Search for the cell housing the specified text and yield its [X, Y] center coordinate. 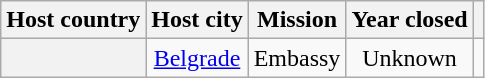
Host country [74, 20]
Mission [297, 20]
Embassy [297, 58]
Unknown [410, 58]
Year closed [410, 20]
Belgrade [197, 58]
Host city [197, 20]
